Capture the cell that displays the provided text and extract its [x, y] central coordinate. 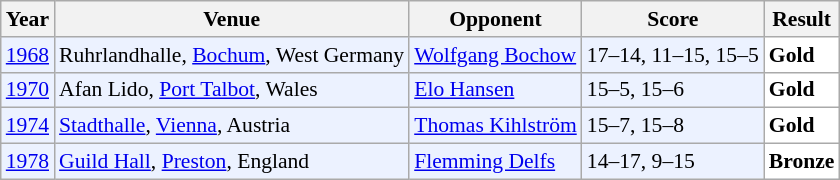
1978 [28, 162]
Wolfgang Bochow [496, 55]
Elo Hansen [496, 90]
Bronze [802, 162]
Score [673, 19]
Stadthalle, Vienna, Austria [232, 126]
Flemming Delfs [496, 162]
Opponent [496, 19]
Ruhrlandhalle, Bochum, West Germany [232, 55]
Guild Hall, Preston, England [232, 162]
Afan Lido, Port Talbot, Wales [232, 90]
1974 [28, 126]
Thomas Kihlström [496, 126]
15–7, 15–8 [673, 126]
Year [28, 19]
15–5, 15–6 [673, 90]
1970 [28, 90]
Result [802, 19]
1968 [28, 55]
17–14, 11–15, 15–5 [673, 55]
Venue [232, 19]
14–17, 9–15 [673, 162]
